From the cell containing the given text, extract its center point as [x, y] coordinate. 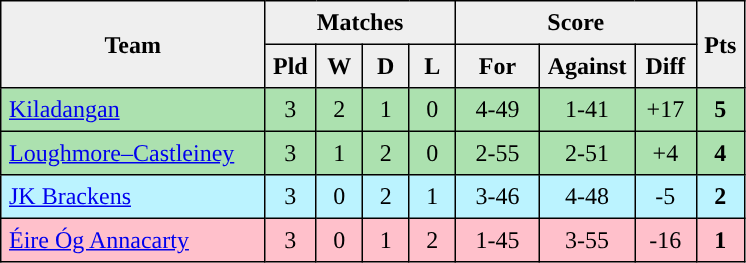
3-46 [497, 197]
+17 [666, 110]
2-55 [497, 153]
1-45 [497, 240]
-5 [666, 197]
Kiladangan [133, 110]
4 [720, 153]
Team [133, 44]
-16 [666, 240]
Matches [360, 23]
4-49 [497, 110]
2-51 [586, 153]
Pld [290, 66]
Against [586, 66]
3-55 [586, 240]
For [497, 66]
Loughmore–Castleiney [133, 153]
JK Brackens [133, 197]
Pts [720, 44]
D [385, 66]
4-48 [586, 197]
+4 [666, 153]
L [432, 66]
W [339, 66]
1-41 [586, 110]
Diff [666, 66]
Score [576, 23]
Éire Óg Annacarty [133, 240]
5 [720, 110]
